Determine the [X, Y] coordinate at the center of the cell enclosing the given text.  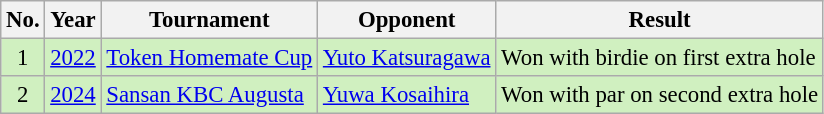
2024 [73, 95]
Year [73, 20]
Yuwa Kosaihira [407, 95]
Won with birdie on first extra hole [660, 58]
Sansan KBC Augusta [210, 95]
1 [23, 58]
Token Homemate Cup [210, 58]
2022 [73, 58]
Yuto Katsuragawa [407, 58]
No. [23, 20]
2 [23, 95]
Won with par on second extra hole [660, 95]
Result [660, 20]
Tournament [210, 20]
Opponent [407, 20]
